Return (x, y) of the center of cell containing provided text 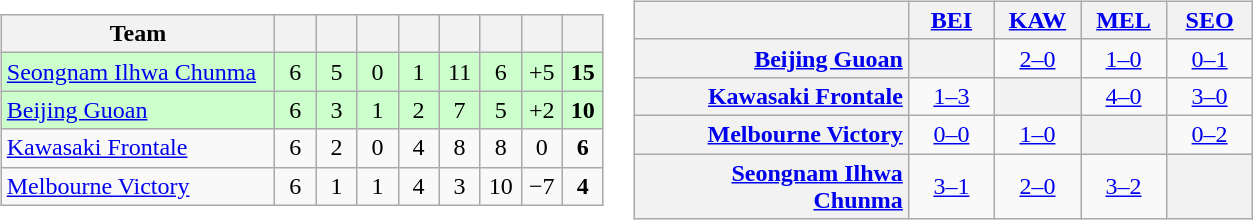
+5 (542, 72)
0–0 (951, 134)
3–1 (951, 186)
+2 (542, 110)
0–1 (1210, 58)
3–2 (1123, 186)
4–0 (1123, 96)
3–0 (1210, 96)
1–3 (951, 96)
11 (460, 72)
BEI (951, 20)
15 (582, 72)
MEL (1123, 20)
Team (138, 34)
7 (460, 110)
−7 (542, 186)
0–2 (1210, 134)
KAW (1037, 20)
SEO (1210, 20)
